Provide the [x, y] coordinate of the cell's center where the given text is located.  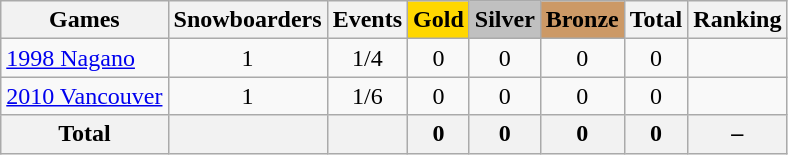
Events [367, 20]
1/6 [367, 96]
Snowboarders [248, 20]
Gold [439, 20]
Bronze [582, 20]
Ranking [738, 20]
– [738, 134]
2010 Vancouver [84, 96]
1/4 [367, 58]
Games [84, 20]
1998 Nagano [84, 58]
Silver [504, 20]
